Output the (X, Y) coordinate of the center of the cell containing the given text.  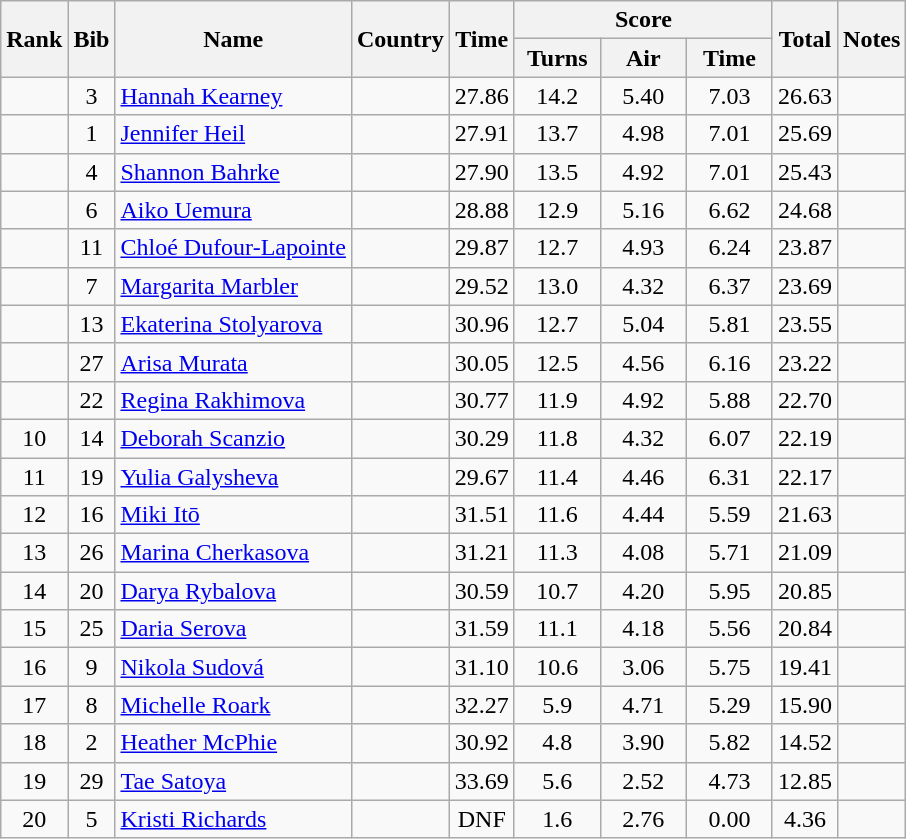
10 (34, 438)
29.87 (482, 248)
Tae Satoya (234, 781)
Jennifer Heil (234, 134)
20.84 (804, 629)
3.06 (643, 667)
14.2 (557, 96)
Air (643, 58)
11.9 (557, 400)
9 (92, 667)
4.20 (643, 591)
26.63 (804, 96)
Rank (34, 39)
4.73 (729, 781)
27.86 (482, 96)
2 (92, 743)
Chloé Dufour-Lapointe (234, 248)
18 (34, 743)
4.71 (643, 705)
DNF (482, 819)
6.16 (729, 362)
31.10 (482, 667)
29 (92, 781)
25 (92, 629)
5.29 (729, 705)
6 (92, 210)
5.59 (729, 515)
25.43 (804, 172)
29.67 (482, 477)
15 (34, 629)
27.91 (482, 134)
Daria Serova (234, 629)
13.0 (557, 286)
Country (400, 39)
Margarita Marbler (234, 286)
Kristi Richards (234, 819)
5.9 (557, 705)
30.77 (482, 400)
11.6 (557, 515)
6.07 (729, 438)
4.46 (643, 477)
10.6 (557, 667)
27 (92, 362)
31.21 (482, 553)
1.6 (557, 819)
12.9 (557, 210)
13.5 (557, 172)
4.8 (557, 743)
Darya Rybalova (234, 591)
31.59 (482, 629)
8 (92, 705)
4.56 (643, 362)
32.27 (482, 705)
5.81 (729, 324)
11.4 (557, 477)
11.3 (557, 553)
23.22 (804, 362)
31.51 (482, 515)
4.44 (643, 515)
Score (643, 20)
4.18 (643, 629)
2.76 (643, 819)
4.98 (643, 134)
22.17 (804, 477)
30.92 (482, 743)
23.55 (804, 324)
12.5 (557, 362)
Miki Itō (234, 515)
4.93 (643, 248)
Total (804, 39)
27.90 (482, 172)
Michelle Roark (234, 705)
24.68 (804, 210)
7.03 (729, 96)
4.08 (643, 553)
Ekaterina Stolyarova (234, 324)
19.41 (804, 667)
0.00 (729, 819)
10.7 (557, 591)
30.29 (482, 438)
21.09 (804, 553)
33.69 (482, 781)
Notes (872, 39)
30.05 (482, 362)
14.52 (804, 743)
5.82 (729, 743)
13.7 (557, 134)
29.52 (482, 286)
22 (92, 400)
5 (92, 819)
1 (92, 134)
11.1 (557, 629)
Nikola Sudová (234, 667)
Bib (92, 39)
5.95 (729, 591)
3 (92, 96)
26 (92, 553)
4.36 (804, 819)
Regina Rakhimova (234, 400)
21.63 (804, 515)
7 (92, 286)
30.96 (482, 324)
Yulia Galysheva (234, 477)
Name (234, 39)
Deborah Scanzio (234, 438)
6.62 (729, 210)
20.85 (804, 591)
23.87 (804, 248)
5.16 (643, 210)
11.8 (557, 438)
6.37 (729, 286)
12 (34, 515)
15.90 (804, 705)
5.6 (557, 781)
22.70 (804, 400)
5.88 (729, 400)
5.56 (729, 629)
4 (92, 172)
6.31 (729, 477)
5.75 (729, 667)
Hannah Kearney (234, 96)
Aiko Uemura (234, 210)
30.59 (482, 591)
3.90 (643, 743)
5.71 (729, 553)
6.24 (729, 248)
12.85 (804, 781)
17 (34, 705)
5.40 (643, 96)
5.04 (643, 324)
Heather McPhie (234, 743)
2.52 (643, 781)
28.88 (482, 210)
Marina Cherkasova (234, 553)
Turns (557, 58)
Arisa Murata (234, 362)
Shannon Bahrke (234, 172)
23.69 (804, 286)
22.19 (804, 438)
25.69 (804, 134)
